Identify which cell holds the provided text, then report its (X, Y) central coordinate. 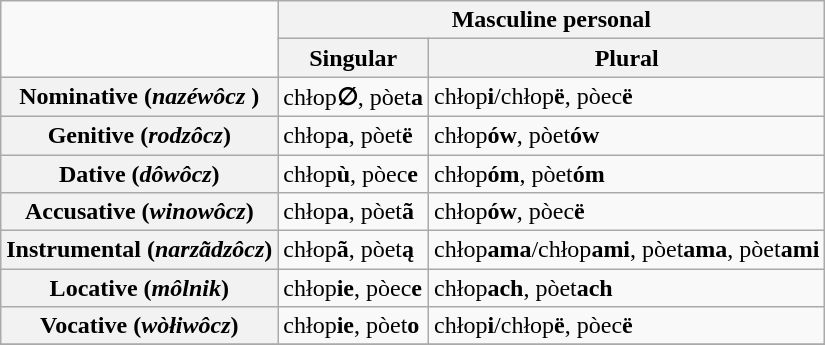
Locative (môlnik) (140, 288)
chłopie, pòece (354, 288)
chłopama/chłopami, pòetama, pòetami (627, 250)
chłopów, pòetów (627, 135)
chłopa, pòetë (354, 135)
Instrumental (narzãdzôcz) (140, 250)
Plural (627, 58)
chłopie, pòeto (354, 326)
Dative (dôwôcz) (140, 173)
chłopù, pòece (354, 173)
Nominative (nazéwôcz ) (140, 97)
Vocative (wòłiwôcz) (140, 326)
chłopów, pòecë (627, 212)
Masculine personal (552, 20)
chłopach, pòetach (627, 288)
Accusative (winowôcz) (140, 212)
chłop∅, pòeta (354, 97)
chłopa, pòetã (354, 212)
chłopóm, pòetóm (627, 173)
chłopã, pòetą (354, 250)
Singular (354, 58)
Genitive (rodzôcz) (140, 135)
